Search for the cell housing the specified text and yield its [x, y] center coordinate. 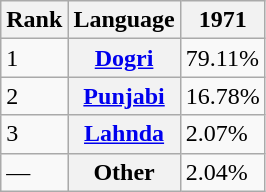
Other [124, 172]
79.11% [222, 58]
1971 [222, 20]
2 [34, 96]
1 [34, 58]
Rank [34, 20]
— [34, 172]
2.04% [222, 172]
Language [124, 20]
3 [34, 134]
Dogri [124, 58]
Lahnda [124, 134]
Punjabi [124, 96]
2.07% [222, 134]
16.78% [222, 96]
